Return the [x, y] coordinate for the center point of the cell that contains the specified text.  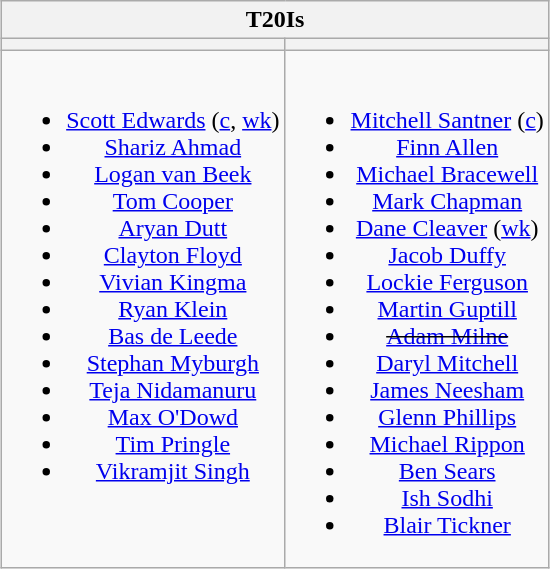
T20Is [276, 20]
